Detect which cell encompasses the target text, then output its (x, y) center coordinate. 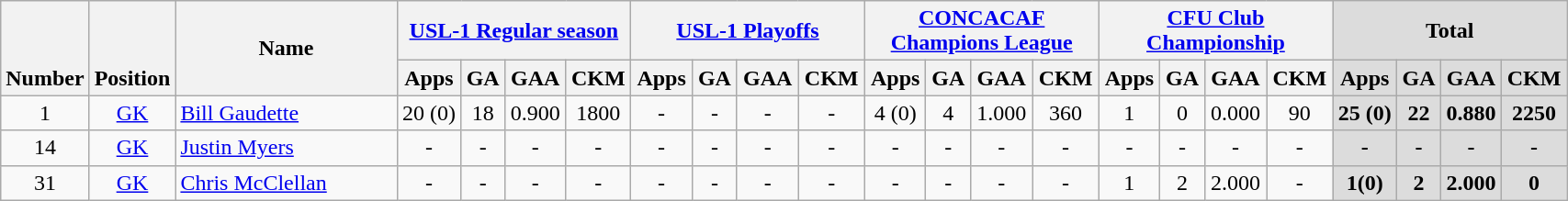
1800 (599, 113)
22 (1419, 113)
USL-1 Regular season (514, 31)
31 (45, 183)
Position (132, 48)
18 (483, 113)
Chris McClellan (287, 183)
0.900 (536, 113)
14 (45, 148)
Number (45, 48)
CFU Club Championship (1216, 31)
4 (948, 113)
Total (1450, 31)
2250 (1534, 113)
CONCACAF Champions League (981, 31)
Bill Gaudette (287, 113)
20 (0) (429, 113)
USL-1 Playoffs (748, 31)
0.000 (1235, 113)
360 (1066, 113)
25 (0) (1365, 113)
4 (0) (895, 113)
Name (287, 48)
0.880 (1471, 113)
1(0) (1365, 183)
90 (1300, 113)
Justin Myers (287, 148)
1.000 (1001, 113)
